Search for the cell housing the specified text and yield its [x, y] center coordinate. 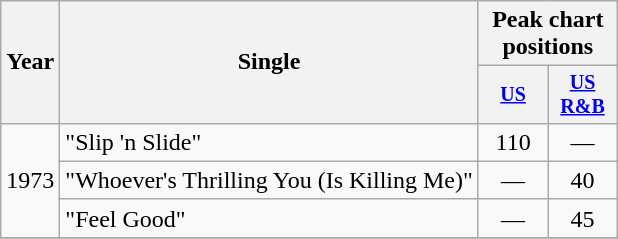
US [512, 94]
"Feel Good" [270, 218]
"Whoever's Thrilling You (Is Killing Me)" [270, 180]
USR&B [582, 94]
Year [30, 62]
110 [512, 142]
"Slip 'n Slide" [270, 142]
40 [582, 180]
Peak chart positions [548, 34]
45 [582, 218]
1973 [30, 180]
Single [270, 62]
